Determine the [x, y] coordinate at the center of the cell enclosing the given text.  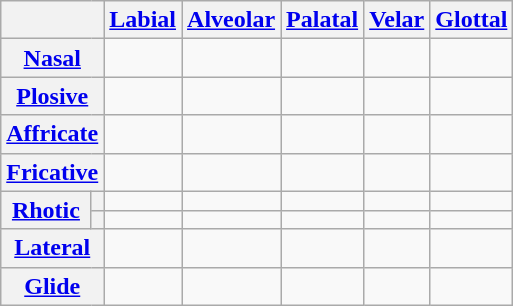
Fricative [52, 172]
Labial [143, 20]
Rhotic [46, 210]
Lateral [52, 248]
Nasal [52, 58]
Glide [52, 286]
Affricate [52, 134]
Palatal [322, 20]
Plosive [52, 96]
Glottal [472, 20]
Velar [397, 20]
Alveolar [232, 20]
